Output the (X, Y) coordinate of the center of the cell containing the given text.  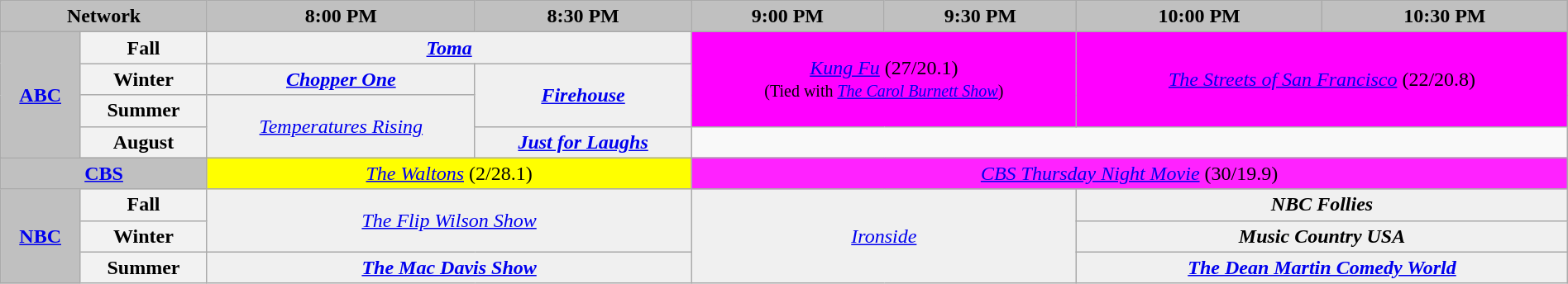
8:30 PM (583, 17)
8:00 PM (341, 17)
NBC Follies (1322, 205)
9:30 PM (981, 17)
The Flip Wilson Show (448, 220)
CBS Thursday Night Movie (30/19.9) (1130, 173)
Toma (448, 48)
10:30 PM (1444, 17)
Just for Laughs (583, 142)
The Dean Martin Comedy World (1322, 267)
The Streets of San Francisco (22/20.8) (1322, 79)
Kung Fu (27/20.1)(Tied with The Carol Burnett Show) (884, 79)
Ironside (884, 236)
Firehouse (583, 95)
ABC (41, 95)
CBS (104, 173)
10:00 PM (1199, 17)
NBC (41, 236)
Music Country USA (1322, 236)
Chopper One (341, 79)
The Mac Davis Show (448, 267)
August (144, 142)
The Waltons (2/28.1) (448, 173)
9:00 PM (787, 17)
Temperatures Rising (341, 126)
Network (104, 17)
